Pinpoint the cell where the given text exists, returning its (X, Y) midpoint coordinate. 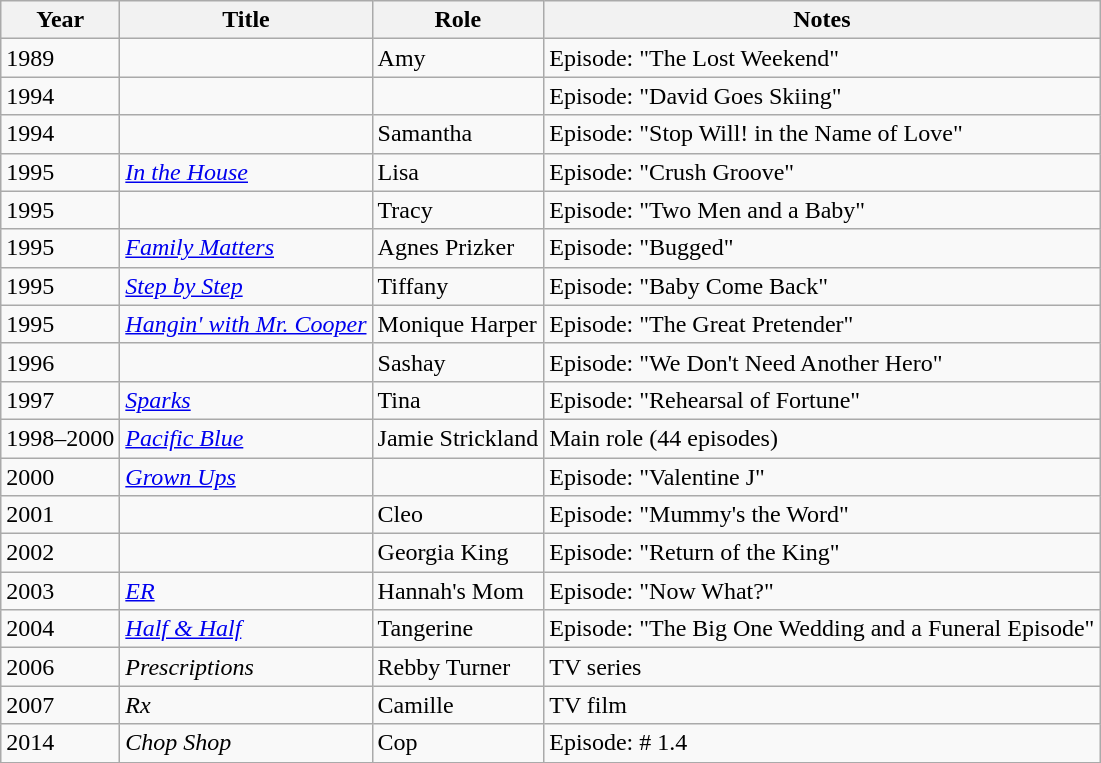
Episode: "Two Men and a Baby" (822, 210)
2001 (60, 515)
Prescriptions (246, 667)
Family Matters (246, 248)
Episode: "Stop Will! in the Name of Love" (822, 134)
Tangerine (458, 629)
TV film (822, 705)
Hannah's Mom (458, 591)
Episode: "Now What?" (822, 591)
2006 (60, 667)
Sparks (246, 400)
Samantha (458, 134)
Episode: "Bugged" (822, 248)
Cleo (458, 515)
2003 (60, 591)
Rx (246, 705)
Tina (458, 400)
Episode: "The Big One Wedding and a Funeral Episode" (822, 629)
Lisa (458, 172)
Episode: "Baby Come Back" (822, 286)
2000 (60, 477)
Tiffany (458, 286)
Pacific Blue (246, 438)
Rebby Turner (458, 667)
Episode: "Rehearsal of Fortune" (822, 400)
Half & Half (246, 629)
Episode: "We Don't Need Another Hero" (822, 362)
Episode: "David Goes Skiing" (822, 96)
1998–2000 (60, 438)
Hangin' with Mr. Cooper (246, 324)
Jamie Strickland (458, 438)
In the House (246, 172)
Sashay (458, 362)
2002 (60, 553)
1989 (60, 58)
Step by Step (246, 286)
ER (246, 591)
Episode: "The Great Pretender" (822, 324)
1996 (60, 362)
2007 (60, 705)
TV series (822, 667)
Camille (458, 705)
2004 (60, 629)
Episode: "Mummy's the Word" (822, 515)
Notes (822, 20)
Episode: "The Lost Weekend" (822, 58)
Amy (458, 58)
Agnes Prizker (458, 248)
Episode: # 1.4 (822, 743)
Monique Harper (458, 324)
Chop Shop (246, 743)
Year (60, 20)
Cop (458, 743)
2014 (60, 743)
Georgia King (458, 553)
Grown Ups (246, 477)
Role (458, 20)
Episode: "Crush Groove" (822, 172)
Episode: "Valentine J" (822, 477)
Title (246, 20)
Main role (44 episodes) (822, 438)
1997 (60, 400)
Tracy (458, 210)
Episode: "Return of the King" (822, 553)
